From the cell containing the given text, extract its center point as [X, Y] coordinate. 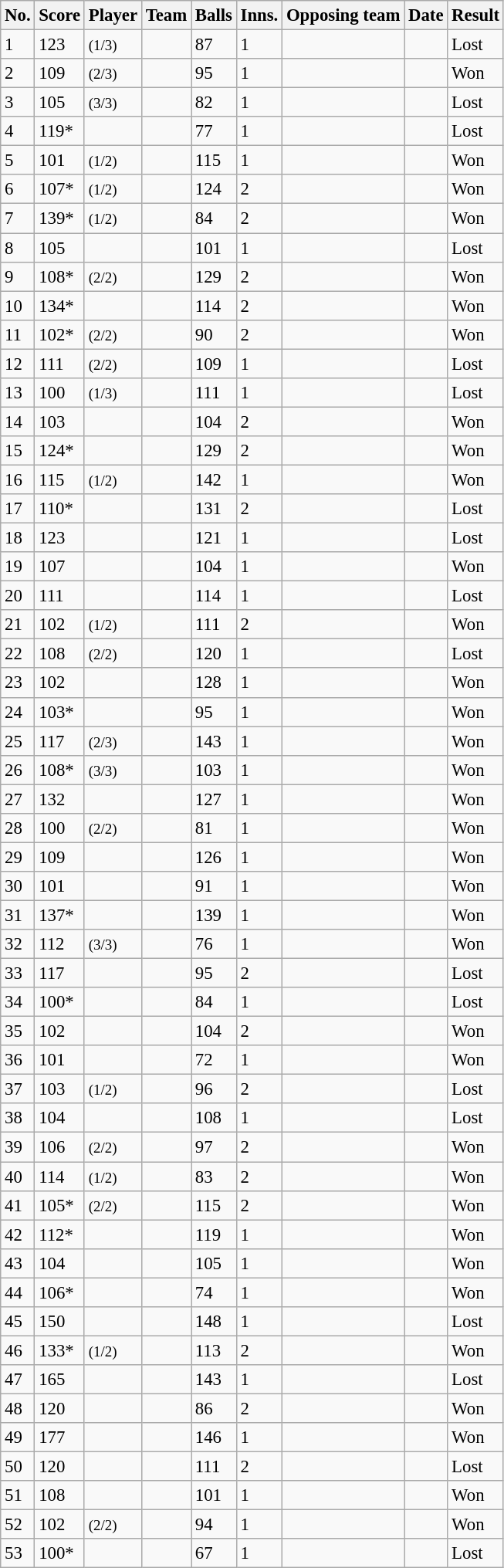
Score [60, 15]
20 [18, 596]
87 [215, 45]
112* [60, 1234]
121 [215, 538]
177 [60, 1438]
Date [426, 15]
40 [18, 1177]
82 [215, 103]
Result [475, 15]
Opposing team [343, 15]
44 [18, 1292]
139 [215, 915]
37 [18, 1089]
77 [215, 131]
119* [60, 131]
72 [215, 1060]
13 [18, 393]
67 [215, 1553]
17 [18, 509]
107 [60, 567]
53 [18, 1553]
25 [18, 741]
7 [18, 218]
112 [60, 944]
30 [18, 886]
126 [215, 857]
23 [18, 683]
32 [18, 944]
46 [18, 1350]
94 [215, 1525]
106 [60, 1147]
12 [18, 364]
45 [18, 1322]
148 [215, 1322]
6 [18, 189]
48 [18, 1408]
106* [60, 1292]
18 [18, 538]
102* [60, 334]
9 [18, 276]
127 [215, 799]
36 [18, 1060]
74 [215, 1292]
49 [18, 1438]
Team [166, 15]
105* [60, 1205]
90 [215, 334]
139* [60, 218]
11 [18, 334]
86 [215, 1408]
43 [18, 1263]
119 [215, 1234]
42 [18, 1234]
26 [18, 770]
5 [18, 161]
107* [60, 189]
52 [18, 1525]
22 [18, 654]
47 [18, 1380]
132 [60, 799]
137* [60, 915]
41 [18, 1205]
24 [18, 712]
10 [18, 306]
134* [60, 306]
39 [18, 1147]
38 [18, 1119]
35 [18, 1031]
27 [18, 799]
124 [215, 189]
3 [18, 103]
113 [215, 1350]
29 [18, 857]
16 [18, 479]
142 [215, 479]
97 [215, 1147]
110* [60, 509]
Player [113, 15]
No. [18, 15]
8 [18, 248]
19 [18, 567]
76 [215, 944]
4 [18, 131]
31 [18, 915]
91 [215, 886]
83 [215, 1177]
15 [18, 451]
150 [60, 1322]
133* [60, 1350]
21 [18, 625]
165 [60, 1380]
131 [215, 509]
146 [215, 1438]
96 [215, 1089]
14 [18, 422]
128 [215, 683]
51 [18, 1495]
Balls [215, 15]
103* [60, 712]
34 [18, 1002]
28 [18, 828]
81 [215, 828]
Inns. [259, 15]
33 [18, 974]
50 [18, 1467]
124* [60, 451]
